Capture the cell that displays the provided text and extract its [X, Y] central coordinate. 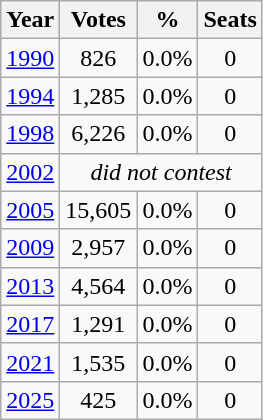
2013 [30, 286]
2,957 [98, 248]
1998 [30, 134]
2002 [30, 172]
15,605 [98, 210]
2021 [30, 362]
Year [30, 20]
did not contest [162, 172]
1,291 [98, 324]
1990 [30, 58]
2009 [30, 248]
6,226 [98, 134]
2025 [30, 400]
% [168, 20]
Votes [98, 20]
2017 [30, 324]
1,535 [98, 362]
2005 [30, 210]
826 [98, 58]
Seats [230, 20]
1,285 [98, 96]
1994 [30, 96]
425 [98, 400]
4,564 [98, 286]
